Return the [x, y] coordinate for the center point of the cell that contains the specified text.  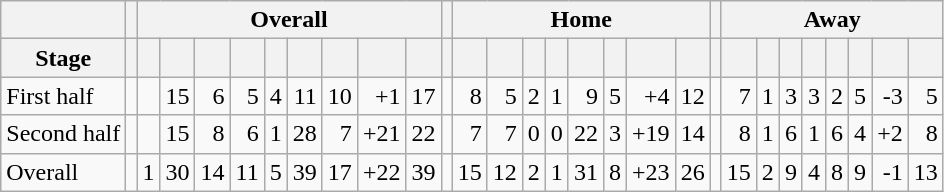
-1 [890, 172]
31 [586, 172]
+2 [890, 134]
Home [581, 20]
+23 [652, 172]
+22 [382, 172]
10 [340, 96]
Away [832, 20]
First half [64, 96]
13 [926, 172]
+4 [652, 96]
30 [178, 172]
Second half [64, 134]
28 [304, 134]
Stage [64, 58]
+1 [382, 96]
+21 [382, 134]
+19 [652, 134]
-3 [890, 96]
26 [692, 172]
